Extract the [X, Y] coordinate from the center of the cell holding the provided text.  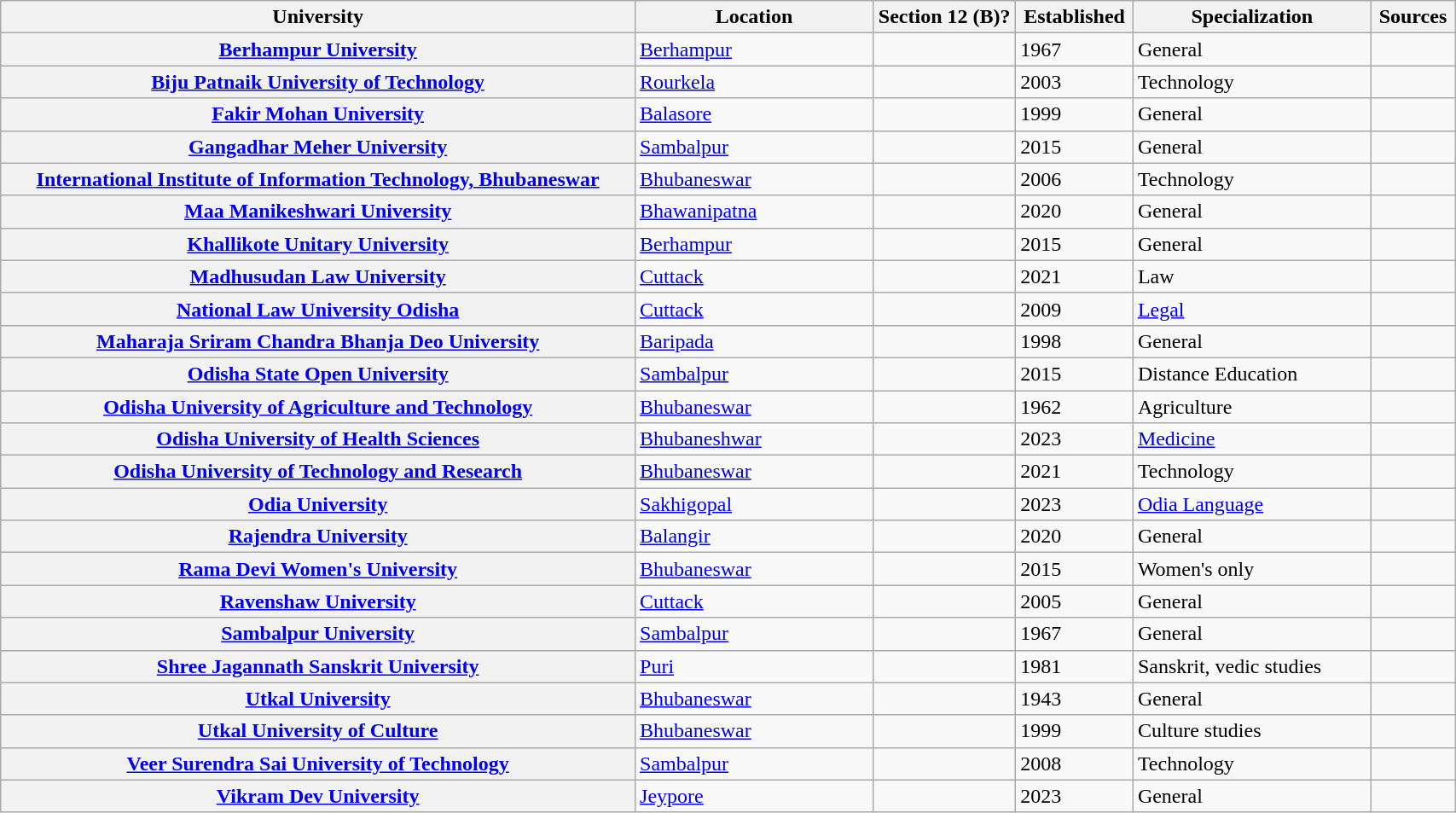
Gangadhar Meher University [318, 147]
Location [754, 17]
Rourkela [754, 82]
Sambalpur University [318, 634]
2009 [1075, 309]
Rajendra University [318, 537]
Agriculture [1252, 407]
Veer Surendra Sai University of Technology [318, 764]
Ravenshaw University [318, 601]
Medicine [1252, 439]
2005 [1075, 601]
Specialization [1252, 17]
International Institute of Information Technology, Bhubaneswar [318, 179]
National Law University Odisha [318, 309]
Sources [1412, 17]
Utkal University of Culture [318, 731]
Puri [754, 666]
Odia Language [1252, 504]
Established [1075, 17]
Jeypore [754, 796]
Odisha State Open University [318, 374]
1943 [1075, 699]
2003 [1075, 82]
Khallikote Unitary University [318, 244]
Utkal University [318, 699]
Shree Jagannath Sanskrit University [318, 666]
Biju Patnaik University of Technology [318, 82]
Bhawanipatna [754, 212]
Odisha University of Technology and Research [318, 472]
Balasore [754, 114]
2008 [1075, 764]
Culture studies [1252, 731]
University [318, 17]
Rama Devi Women's University [318, 569]
Balangir [754, 537]
1981 [1075, 666]
Women's only [1252, 569]
Sanskrit, vedic studies [1252, 666]
Maharaja Sriram Chandra Bhanja Deo University [318, 341]
1962 [1075, 407]
Maa Manikeshwari University [318, 212]
Legal [1252, 309]
Distance Education [1252, 374]
Section 12 (B)? [943, 17]
Madhusudan Law University [318, 276]
Berhampur University [318, 49]
Bhubaneshwar [754, 439]
Fakir Mohan University [318, 114]
Odia University [318, 504]
Odisha University of Agriculture and Technology [318, 407]
Baripada [754, 341]
1998 [1075, 341]
Odisha University of Health Sciences [318, 439]
Law [1252, 276]
Sakhigopal [754, 504]
Vikram Dev University [318, 796]
2006 [1075, 179]
